Pinpoint the cell where the given text exists, returning its [X, Y] midpoint coordinate. 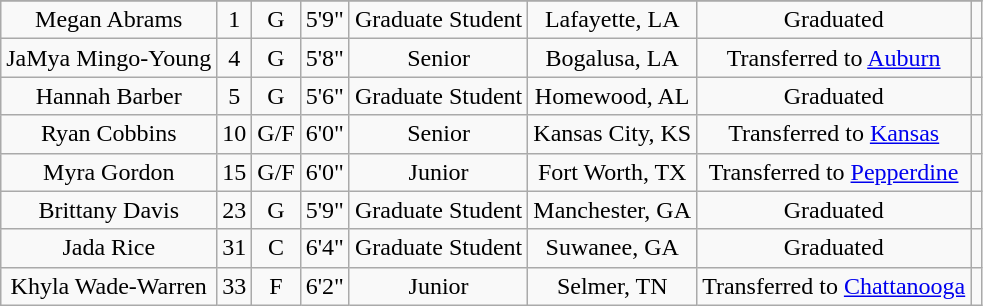
Megan Abrams [109, 20]
1 [234, 20]
5'6" [324, 96]
Transferred to Auburn [834, 58]
Lafayette, LA [612, 20]
Khyla Wade-Warren [109, 286]
Transferred to Kansas [834, 134]
C [276, 248]
Homewood, AL [612, 96]
Fort Worth, TX [612, 172]
5 [234, 96]
F [276, 286]
Hannah Barber [109, 96]
10 [234, 134]
6'4" [324, 248]
33 [234, 286]
Suwanee, GA [612, 248]
6'2" [324, 286]
23 [234, 210]
4 [234, 58]
Myra Gordon [109, 172]
Selmer, TN [612, 286]
Bogalusa, LA [612, 58]
Brittany Davis [109, 210]
Jada Rice [109, 248]
JaMya Mingo-Young [109, 58]
Transferred to Pepperdine [834, 172]
Kansas City, KS [612, 134]
31 [234, 248]
15 [234, 172]
5'8" [324, 58]
Ryan Cobbins [109, 134]
Manchester, GA [612, 210]
Transferred to Chattanooga [834, 286]
